Determine the [x, y] coordinate at the center of the cell enclosing the given text.  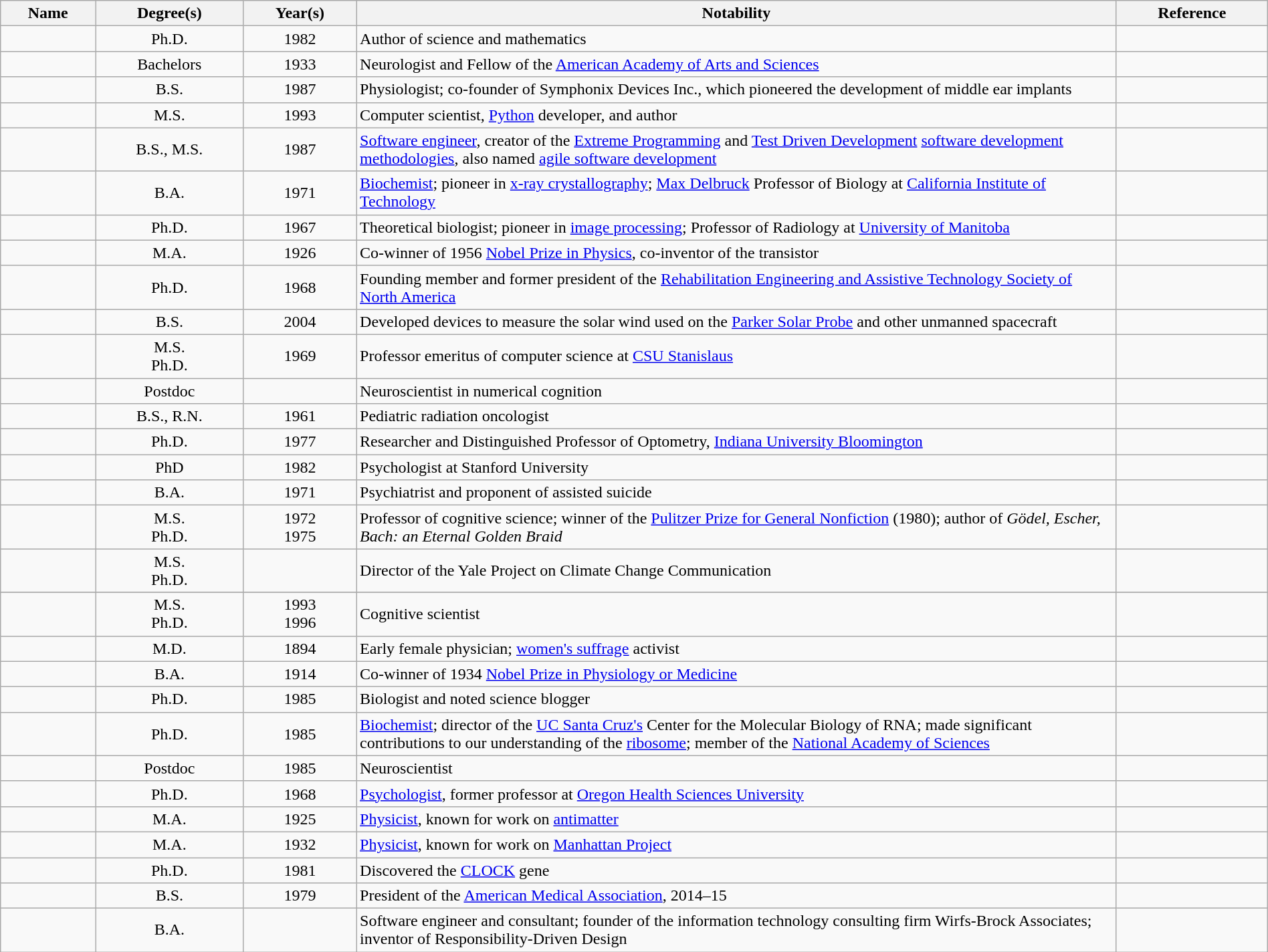
M.D. [169, 648]
1961 [300, 416]
M.S. [169, 115]
Name [48, 13]
1969 [300, 356]
1979 [300, 896]
1926 [300, 253]
Professor emeritus of computer science at CSU Stanislaus [737, 356]
Cognitive scientist [737, 614]
Biochemist; pioneer in x-ray crystallography; Max Delbruck Professor of Biology at California Institute of Technology [737, 193]
1933 [300, 64]
Pediatric radiation oncologist [737, 416]
19931996 [300, 614]
Professor of cognitive science; winner of the Pulitzer Prize for General Nonfiction (1980); author of Gödel, Escher, Bach: an Eternal Golden Braid [737, 527]
Theoretical biologist; pioneer in image processing; Professor of Radiology at University of Manitoba [737, 227]
1993 [300, 115]
1925 [300, 819]
Director of the Yale Project on Climate Change Communication [737, 571]
Reference [1192, 13]
Founding member and former president of the Rehabilitation Engineering and Assistive Technology Society of North America [737, 287]
Psychologist, former professor at Oregon Health Sciences University [737, 794]
Bachelors [169, 64]
Early female physician; women's suffrage activist [737, 648]
Co-winner of 1956 Nobel Prize in Physics, co-inventor of the transistor [737, 253]
B.S., M.S. [169, 150]
Degree(s) [169, 13]
Physicist, known for work on antimatter [737, 819]
1932 [300, 844]
2004 [300, 322]
Notability [737, 13]
1977 [300, 442]
Physiologist; co-founder of Symphonix Devices Inc., which pioneered the development of middle ear implants [737, 90]
1914 [300, 674]
Physicist, known for work on Manhattan Project [737, 844]
Neuroscientist [737, 768]
PhD [169, 467]
Psychiatrist and proponent of assisted suicide [737, 493]
Author of science and mathematics [737, 39]
1967 [300, 227]
19721975 [300, 527]
Computer scientist, Python developer, and author [737, 115]
1981 [300, 870]
Discovered the CLOCK gene [737, 870]
Neurologist and Fellow of the American Academy of Arts and Sciences [737, 64]
Biologist and noted science blogger [737, 699]
President of the American Medical Association, 2014–15 [737, 896]
Neuroscientist in numerical cognition [737, 391]
Year(s) [300, 13]
Developed devices to measure the solar wind used on the Parker Solar Probe and other unmanned spacecraft [737, 322]
1894 [300, 648]
Researcher and Distinguished Professor of Optometry, Indiana University Bloomington [737, 442]
Co-winner of 1934 Nobel Prize in Physiology or Medicine [737, 674]
B.S., R.N. [169, 416]
Psychologist at Stanford University [737, 467]
